Locate the cell with the specified text and output its (X, Y) center coordinate. 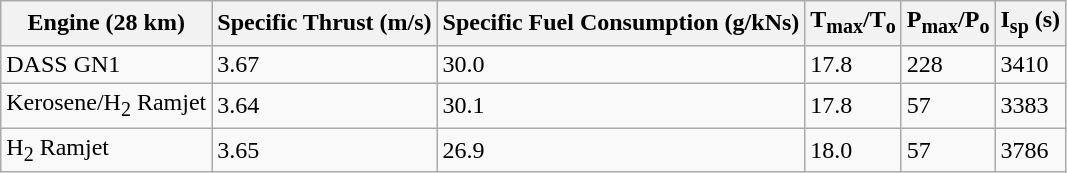
Specific Thrust (m/s) (324, 23)
3383 (1030, 105)
30.0 (621, 64)
Tmax/To (853, 23)
228 (948, 64)
3410 (1030, 64)
Isp (s) (1030, 23)
Engine (28 km) (106, 23)
3.64 (324, 105)
DASS GN1 (106, 64)
Specific Fuel Consumption (g/kNs) (621, 23)
Kerosene/H2 Ramjet (106, 105)
3786 (1030, 150)
3.65 (324, 150)
3.67 (324, 64)
Pmax/Po (948, 23)
H2 Ramjet (106, 150)
18.0 (853, 150)
30.1 (621, 105)
26.9 (621, 150)
